Search for the cell housing the specified text and yield its [X, Y] center coordinate. 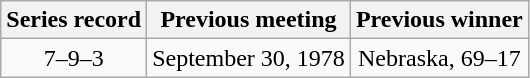
Nebraska, 69–17 [439, 58]
7–9–3 [74, 58]
Previous meeting [249, 20]
Previous winner [439, 20]
Series record [74, 20]
September 30, 1978 [249, 58]
